Find where the given text appears and provide that cell's center as (X, Y) coordinate. 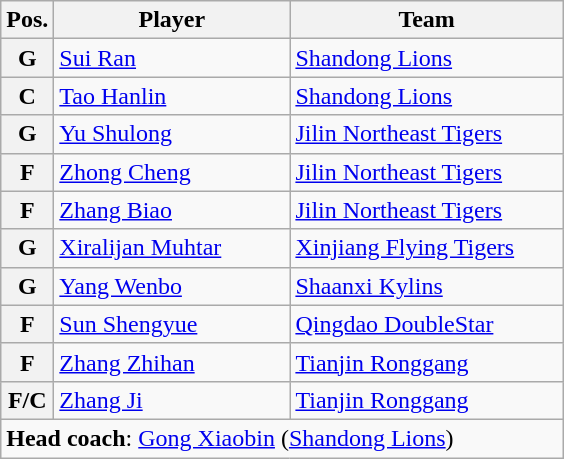
Xiralijan Muhtar (172, 248)
C (28, 96)
Zhang Ji (172, 400)
Zhong Cheng (172, 172)
Shaanxi Kylins (427, 286)
Head coach: Gong Xiaobin (Shandong Lions) (282, 438)
Team (427, 20)
Sui Ran (172, 58)
Pos. (28, 20)
Yang Wenbo (172, 286)
F/C (28, 400)
Yu Shulong (172, 134)
Player (172, 20)
Qingdao DoubleStar (427, 324)
Zhang Biao (172, 210)
Tao Hanlin (172, 96)
Sun Shengyue (172, 324)
Xinjiang Flying Tigers (427, 248)
Zhang Zhihan (172, 362)
